Search for the cell housing the specified text and yield its [x, y] center coordinate. 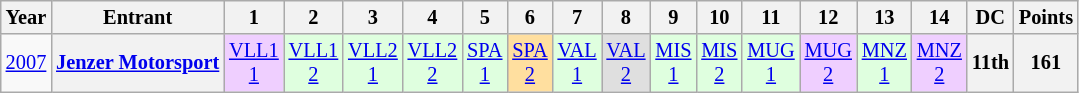
VLL22 [433, 63]
DC [990, 17]
VLL11 [254, 63]
MIS2 [719, 63]
12 [828, 17]
161 [1046, 63]
11th [990, 63]
11 [770, 17]
3 [373, 17]
14 [940, 17]
Jenzer Motorsport [138, 63]
8 [626, 17]
MNZ2 [940, 63]
VLL21 [373, 63]
7 [578, 17]
SPA1 [484, 63]
VAL1 [578, 63]
MIS1 [673, 63]
VLL12 [314, 63]
2 [314, 17]
13 [884, 17]
10 [719, 17]
Entrant [138, 17]
MUG1 [770, 63]
VAL2 [626, 63]
4 [433, 17]
SPA2 [530, 63]
6 [530, 17]
MNZ1 [884, 63]
Year [26, 17]
Points [1046, 17]
1 [254, 17]
2007 [26, 63]
9 [673, 17]
5 [484, 17]
MUG2 [828, 63]
